Return [X, Y] of the center of cell containing provided text 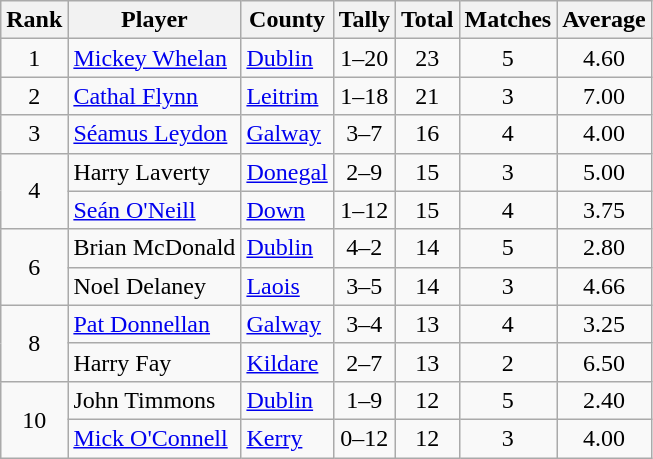
Cathal Flynn [154, 96]
2–9 [364, 172]
Séamus Leydon [154, 134]
0–12 [364, 438]
Seán O'Neill [154, 210]
7.00 [604, 96]
Matches [508, 20]
1–12 [364, 210]
1 [34, 58]
Down [287, 210]
Average [604, 20]
Rank [34, 20]
Kerry [287, 438]
16 [427, 134]
2.80 [604, 248]
4.66 [604, 286]
1–20 [364, 58]
6.50 [604, 362]
4.60 [604, 58]
Harry Laverty [154, 172]
6 [34, 267]
8 [34, 343]
Player [154, 20]
21 [427, 96]
Mickey Whelan [154, 58]
1–9 [364, 400]
Mick O'Connell [154, 438]
3.75 [604, 210]
Total [427, 20]
Noel Delaney [154, 286]
John Timmons [154, 400]
Leitrim [287, 96]
Donegal [287, 172]
Kildare [287, 362]
4–2 [364, 248]
5.00 [604, 172]
1–18 [364, 96]
3–4 [364, 324]
Laois [287, 286]
3.25 [604, 324]
2.40 [604, 400]
Harry Fay [154, 362]
3–7 [364, 134]
10 [34, 419]
23 [427, 58]
Brian McDonald [154, 248]
County [287, 20]
Pat Donnellan [154, 324]
Tally [364, 20]
2–7 [364, 362]
3–5 [364, 286]
